Determine the [X, Y] coordinate at the center of the cell enclosing the given text.  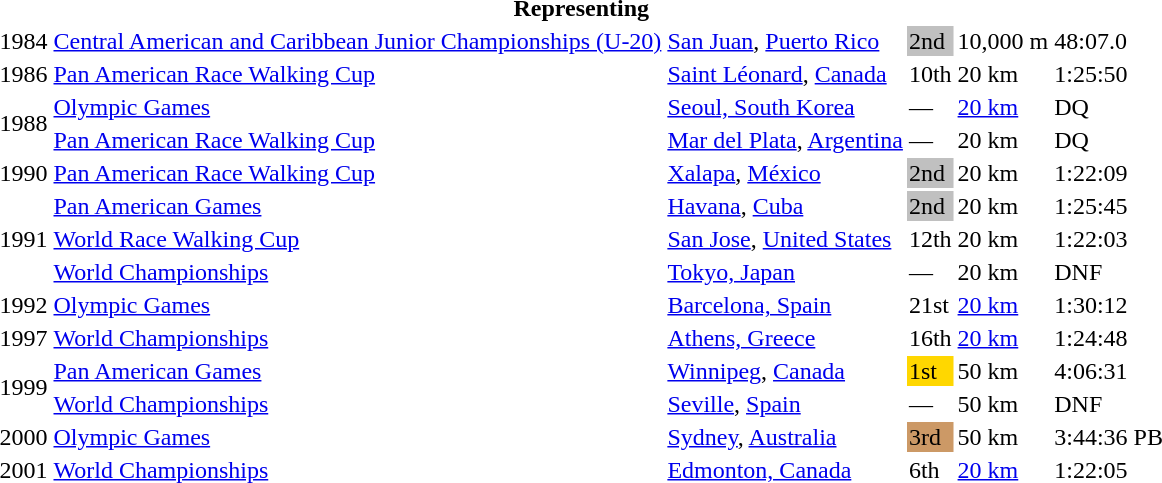
Tokyo, Japan [786, 272]
Seoul, South Korea [786, 107]
Central American and Caribbean Junior Championships (U-20) [358, 41]
Barcelona, Spain [786, 305]
Mar del Plata, Argentina [786, 140]
Saint Léonard, Canada [786, 74]
Seville, Spain [786, 404]
16th [930, 338]
San Juan, Puerto Rico [786, 41]
10th [930, 74]
Sydney, Australia [786, 437]
10,000 m [1003, 41]
21st [930, 305]
Xalapa, México [786, 173]
World Race Walking Cup [358, 239]
Athens, Greece [786, 338]
1st [930, 371]
3rd [930, 437]
Havana, Cuba [786, 206]
San Jose, United States [786, 239]
12th [930, 239]
Winnipeg, Canada [786, 371]
